Locate the cell with the specified text and output its [x, y] center coordinate. 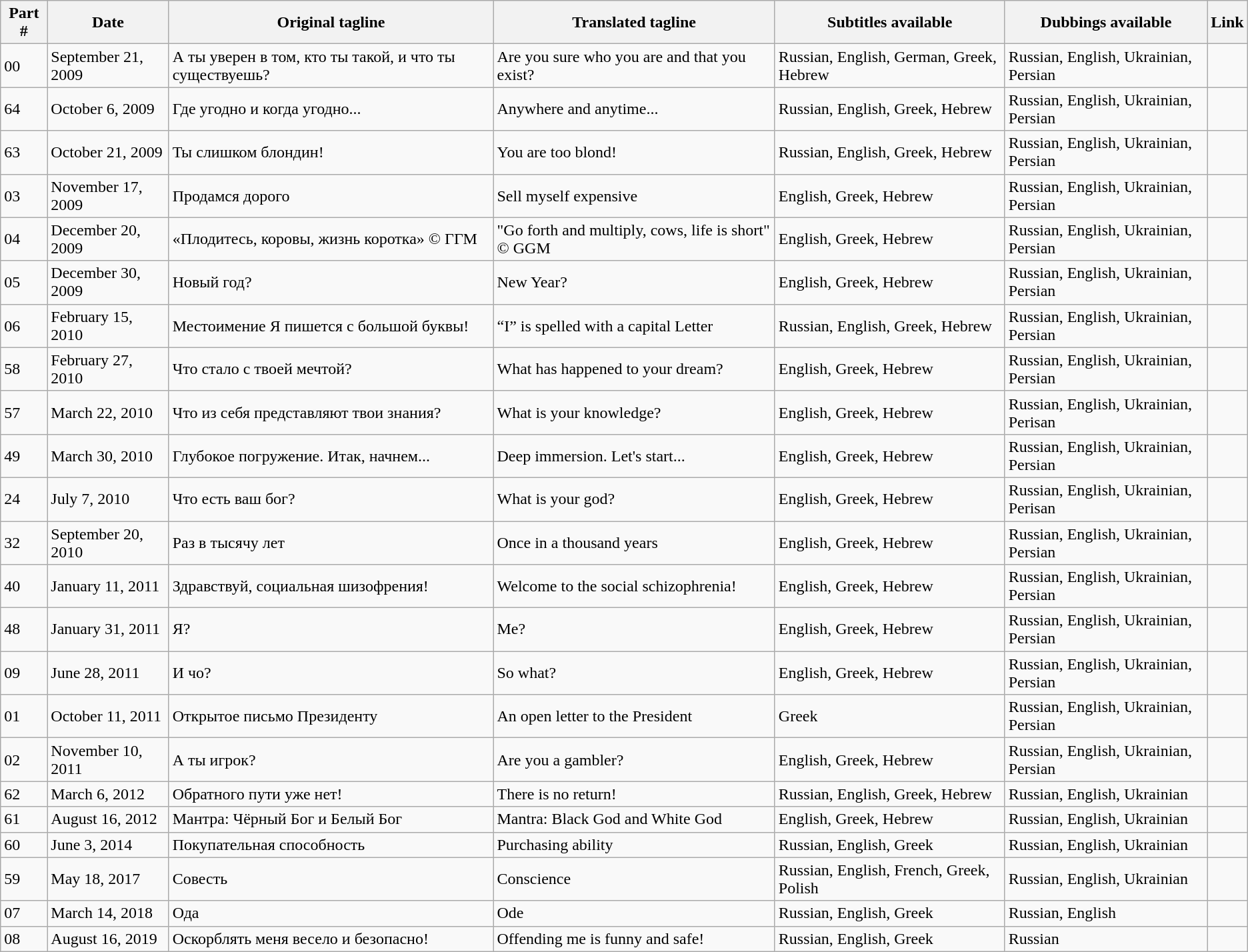
Russian, English [1106, 913]
Ода [331, 913]
Anywhere and anytime... [634, 109]
March 6, 2012 [108, 794]
Purchasing ability [634, 845]
64 [24, 109]
61 [24, 819]
Что есть ваш бог? [331, 499]
08 [24, 939]
24 [24, 499]
What is your knowledge? [634, 412]
А ты игрок? [331, 760]
Russian, English, German, Greek, Hebrew [889, 65]
May 18, 2017 [108, 879]
Part # [24, 23]
Sell myself expensive [634, 196]
Russian, English, French, Greek, Polish [889, 879]
October 21, 2009 [108, 152]
И чо? [331, 673]
October 11, 2011 [108, 716]
March 22, 2010 [108, 412]
Russian [1106, 939]
Что стало с твоей мечтой? [331, 369]
Dubbings available [1106, 23]
01 [24, 716]
February 15, 2010 [108, 325]
July 7, 2010 [108, 499]
September 20, 2010 [108, 543]
What has happened to your dream? [634, 369]
Новый год? [331, 283]
32 [24, 543]
June 28, 2011 [108, 673]
60 [24, 845]
June 3, 2014 [108, 845]
49 [24, 456]
Открытое письмо Президенту [331, 716]
August 16, 2012 [108, 819]
October 6, 2009 [108, 109]
February 27, 2010 [108, 369]
December 30, 2009 [108, 283]
Are you sure who you are and that you exist? [634, 65]
What is your god? [634, 499]
58 [24, 369]
Где угодно и когда угодно... [331, 109]
November 10, 2011 [108, 760]
Once in a thousand years [634, 543]
63 [24, 152]
Conscience [634, 879]
Местоимение Я пишется с большой буквы! [331, 325]
Продамся дорого [331, 196]
Ты слишком блондин! [331, 152]
“I” is spelled with a capital Letter [634, 325]
September 21, 2009 [108, 65]
06 [24, 325]
Совесть [331, 879]
57 [24, 412]
40 [24, 587]
August 16, 2019 [108, 939]
Offending me is funny and safe! [634, 939]
December 20, 2009 [108, 239]
November 17, 2009 [108, 196]
Subtitles available [889, 23]
Раз в тысячу лет [331, 543]
You are too blond! [634, 152]
Что из себя представляют твои знания? [331, 412]
"Go forth and multiply, cows, life is short" © GGM [634, 239]
March 14, 2018 [108, 913]
Я? [331, 629]
04 [24, 239]
09 [24, 673]
March 30, 2010 [108, 456]
Здравствуй, социальная шизофрения! [331, 587]
Покупательная способность [331, 845]
Are you a gambler? [634, 760]
59 [24, 879]
07 [24, 913]
00 [24, 65]
Welcome to the social schizophrenia! [634, 587]
Me? [634, 629]
02 [24, 760]
Глубокое погружение. Итак, начнем... [331, 456]
Обратного пути уже нет! [331, 794]
Original tagline [331, 23]
There is no return! [634, 794]
48 [24, 629]
So what? [634, 673]
«Плодитесь, коровы, жизнь коротка» © ГГМ [331, 239]
05 [24, 283]
Mantra: Black God and White God [634, 819]
Оскорблять меня весело и безопасно! [331, 939]
Greek [889, 716]
Мантра: Чёрный Бог и Белый Бог [331, 819]
An open letter to the President [634, 716]
New Year? [634, 283]
Link [1228, 23]
03 [24, 196]
Deep immersion. Let's start... [634, 456]
А ты уверен в том, кто ты такой, и что ты существуешь? [331, 65]
Ode [634, 913]
62 [24, 794]
Date [108, 23]
Translated tagline [634, 23]
January 31, 2011 [108, 629]
January 11, 2011 [108, 587]
